Return (x, y) of the center of cell containing provided text 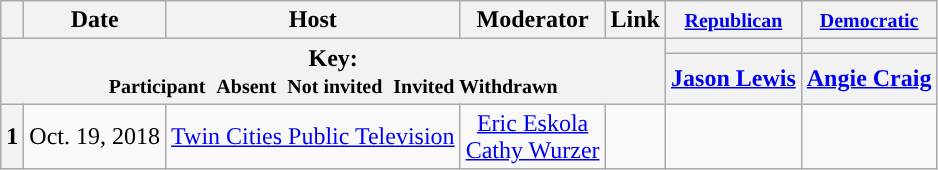
Eric EskolaCathy Wurzer (532, 136)
Twin Cities Public Television (314, 136)
Republican (734, 20)
Key: Participant Absent Not invited Invited Withdrawn (334, 72)
Host (314, 20)
Moderator (532, 20)
Date (95, 20)
Democratic (869, 20)
Angie Craig (869, 78)
1 (12, 136)
Jason Lewis (734, 78)
Link (635, 20)
Oct. 19, 2018 (95, 136)
